From the cell containing the given text, extract its center point as (x, y) coordinate. 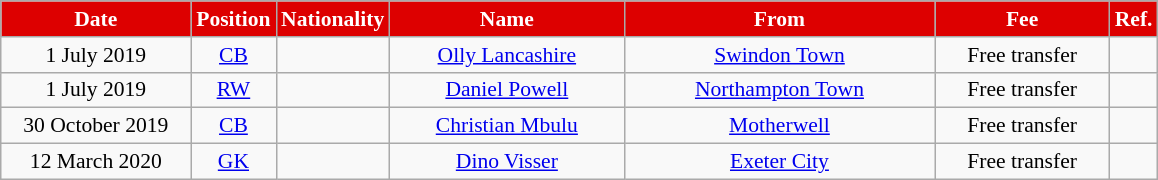
Nationality (332, 19)
Date (96, 19)
Daniel Powell (506, 90)
Olly Lancashire (506, 55)
Dino Visser (506, 162)
Position (234, 19)
Swindon Town (779, 55)
From (779, 19)
Northampton Town (779, 90)
Exeter City (779, 162)
Name (506, 19)
30 October 2019 (96, 126)
Christian Mbulu (506, 126)
Ref. (1134, 19)
12 March 2020 (96, 162)
GK (234, 162)
Fee (1022, 19)
RW (234, 90)
Motherwell (779, 126)
